Provide the (x, y) coordinate of the cell's center where the given text is located.  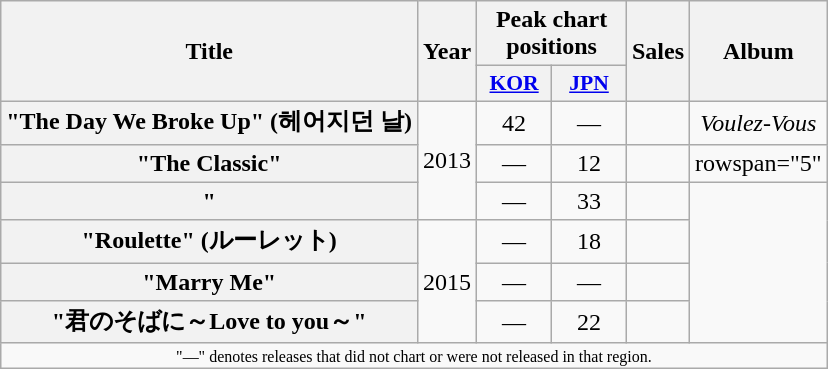
" (210, 201)
Title (210, 52)
"Marry Me" (210, 282)
rowspan="5" (759, 163)
"The Classic" (210, 163)
2013 (448, 160)
18 (590, 242)
12 (590, 163)
JPN (590, 84)
"—" denotes releases that did not chart or were not released in that region. (414, 355)
Voulez-Vous (759, 122)
22 (590, 322)
Peak chart positions (552, 34)
"Roulette" (ルーレット) (210, 242)
Album (759, 52)
KOR (514, 84)
33 (590, 201)
"The Day We Broke Up" (헤어지던 날) (210, 122)
"君のそばに～Love to you～" (210, 322)
2015 (448, 282)
Sales (658, 52)
42 (514, 122)
Year (448, 52)
